Output the [X, Y] coordinate of the center of the cell containing the given text.  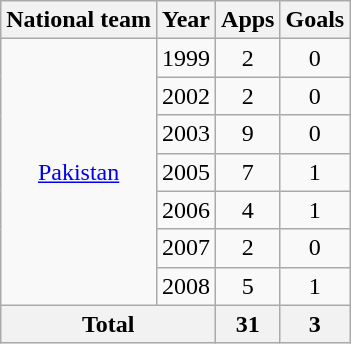
9 [248, 134]
31 [248, 324]
Total [108, 324]
Apps [248, 20]
2007 [186, 248]
National team [79, 20]
4 [248, 210]
2006 [186, 210]
Goals [315, 20]
5 [248, 286]
Pakistan [79, 172]
2003 [186, 134]
3 [315, 324]
2005 [186, 172]
2002 [186, 96]
2008 [186, 286]
7 [248, 172]
1999 [186, 58]
Year [186, 20]
